Locate the cell with the specified text and output its [x, y] center coordinate. 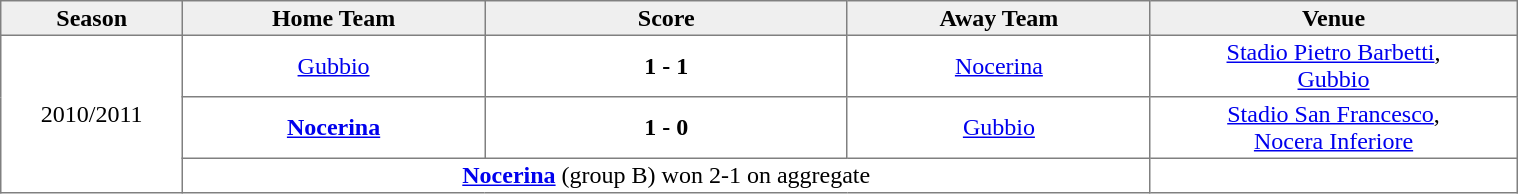
Venue [1333, 18]
1 - 1 [666, 66]
Nocerina (group B) won 2-1 on aggregate [666, 175]
Stadio Pietro Barbetti,Gubbio [1333, 66]
2010/2011 [92, 114]
Score [666, 18]
1 - 0 [666, 128]
Away Team [998, 18]
Season [92, 18]
Home Team [334, 18]
Stadio San Francesco,Nocera Inferiore [1333, 128]
